Provide the (x, y) coordinate of the cell's center where the given text is located.  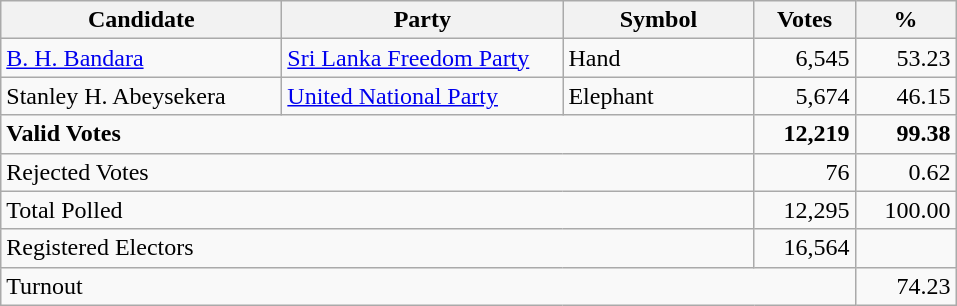
6,545 (804, 58)
12,219 (804, 134)
% (906, 20)
Stanley H. Abeysekera (142, 96)
Rejected Votes (378, 172)
Turnout (428, 286)
100.00 (906, 210)
Votes (804, 20)
99.38 (906, 134)
B. H. Bandara (142, 58)
12,295 (804, 210)
Valid Votes (378, 134)
Candidate (142, 20)
Party (422, 20)
76 (804, 172)
Hand (658, 58)
0.62 (906, 172)
16,564 (804, 248)
Registered Electors (378, 248)
46.15 (906, 96)
74.23 (906, 286)
Sri Lanka Freedom Party (422, 58)
Symbol (658, 20)
Elephant (658, 96)
Total Polled (378, 210)
United National Party (422, 96)
5,674 (804, 96)
53.23 (906, 58)
